Output the [X, Y] coordinate of the center of the cell containing the given text.  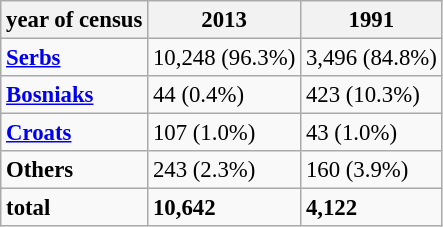
43 (1.0%) [372, 133]
44 (0.4%) [224, 95]
total [74, 208]
423 (10.3%) [372, 95]
107 (1.0%) [224, 133]
10,642 [224, 208]
10,248 (96.3%) [224, 58]
Bosniaks [74, 95]
Serbs [74, 58]
160 (3.9%) [372, 170]
243 (2.3%) [224, 170]
Others [74, 170]
1991 [372, 20]
Croats [74, 133]
2013 [224, 20]
3,496 (84.8%) [372, 58]
year of census [74, 20]
4,122 [372, 208]
